Provide the [x, y] coordinate of the cell's center where the given text is located.  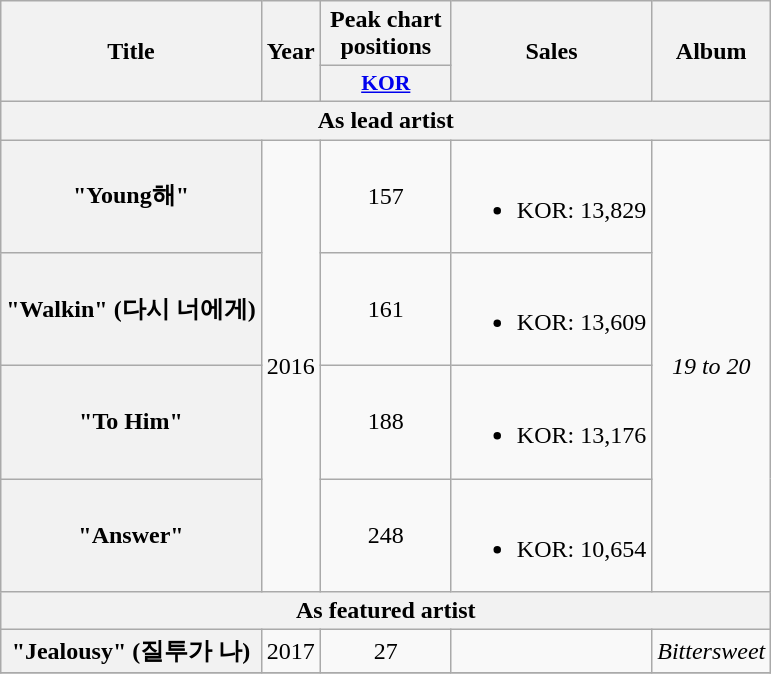
As featured artist [386, 611]
"Jealousy" (질투가 나) [131, 652]
"Answer" [131, 536]
KOR: 13,176 [551, 422]
188 [386, 422]
161 [386, 310]
"Walkin" (다시 너에게) [131, 310]
KOR: 13,829 [551, 196]
2017 [290, 652]
KOR: 10,654 [551, 536]
Sales [551, 52]
27 [386, 652]
157 [386, 196]
"Young해" [131, 196]
Album [712, 52]
"To Him" [131, 422]
Peak chart positions [386, 34]
Year [290, 52]
Title [131, 52]
KOR [386, 84]
19 to 20 [712, 366]
2016 [290, 366]
Bittersweet [712, 652]
KOR: 13,609 [551, 310]
248 [386, 536]
As lead artist [386, 120]
